Capture the cell that displays the provided text and extract its (X, Y) central coordinate. 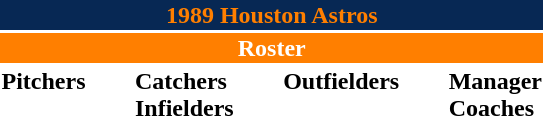
Roster (272, 48)
1989 Houston Astros (272, 15)
